Detect which cell encompasses the target text, then output its (x, y) center coordinate. 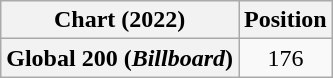
Position (285, 20)
Global 200 (Billboard) (120, 58)
Chart (2022) (120, 20)
176 (285, 58)
